Return the [x, y] coordinate for the center point of the cell that contains the specified text.  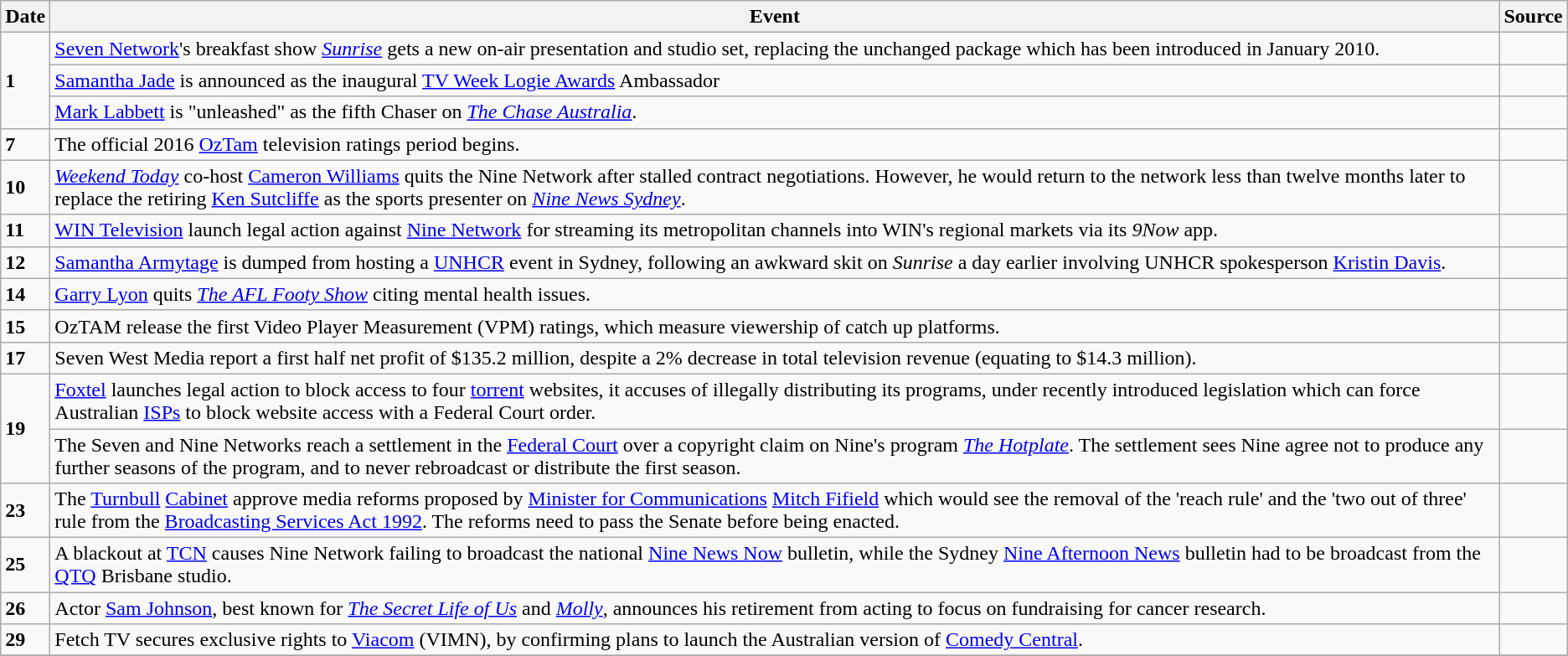
Seven West Media report a first half net profit of $135.2 million, despite a 2% decrease in total television revenue (equating to $14.3 million). [775, 358]
15 [25, 326]
17 [25, 358]
26 [25, 608]
25 [25, 565]
OzTAM release the first Video Player Measurement (VPM) ratings, which measure viewership of catch up platforms. [775, 326]
11 [25, 230]
12 [25, 262]
14 [25, 294]
29 [25, 640]
The official 2016 OzTam television ratings period begins. [775, 144]
7 [25, 144]
Mark Labbett is "unleashed" as the fifth Chaser on The Chase Australia. [775, 112]
Fetch TV secures exclusive rights to Viacom (VIMN), by confirming plans to launch the Australian version of Comedy Central. [775, 640]
Source [1533, 17]
Actor Sam Johnson, best known for The Secret Life of Us and Molly, announces his retirement from acting to focus on fundraising for cancer research. [775, 608]
10 [25, 188]
Date [25, 17]
Garry Lyon quits The AFL Footy Show citing mental health issues. [775, 294]
WIN Television launch legal action against Nine Network for streaming its metropolitan channels into WIN's regional markets via its 9Now app. [775, 230]
19 [25, 428]
Event [775, 17]
1 [25, 80]
23 [25, 511]
Samantha Jade is announced as the inaugural TV Week Logie Awards Ambassador [775, 80]
